Provide the [x, y] coordinate of the cell's center where the given text is located.  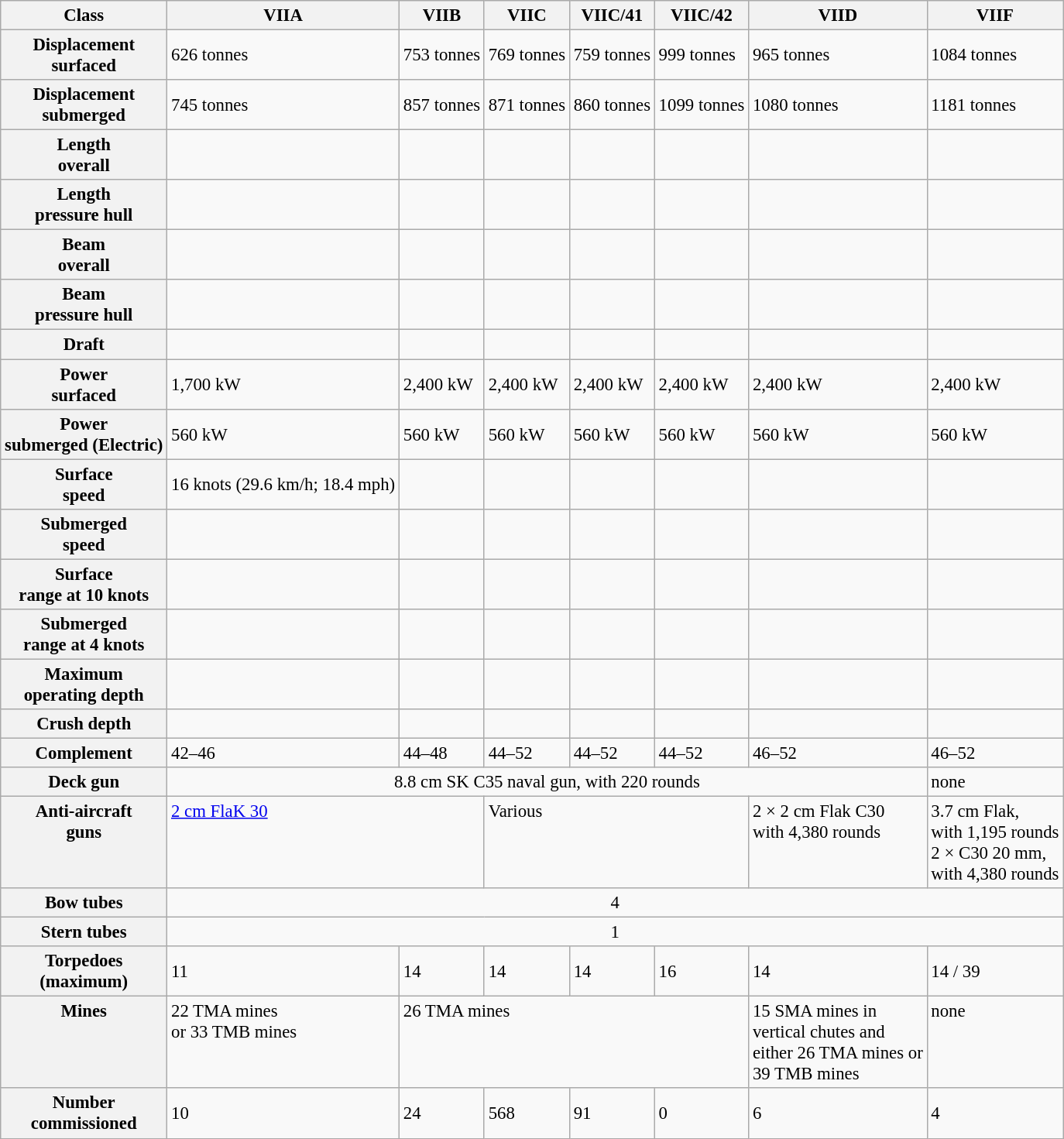
Displacement surfaced [84, 56]
Various [616, 842]
14 / 39 [995, 971]
26 TMA mines [573, 1042]
VIIC/42 [702, 15]
1,700 kW [283, 384]
871 tonnes [527, 105]
2 cm FlaK 30 [326, 842]
0 [702, 1113]
VIIF [995, 15]
42–46 [283, 753]
Length overall [84, 155]
Mines [84, 1042]
Beam pressure hull [84, 305]
Power submerged (Electric) [84, 434]
769 tonnes [527, 56]
1 [615, 932]
Anti-aircraft guns [84, 842]
1099 tonnes [702, 105]
Beam overall [84, 256]
Numbercommissioned [84, 1113]
22 TMA mines or 33 TMB mines [283, 1042]
759 tonnes [612, 56]
VIIC [527, 15]
1084 tonnes [995, 56]
Surface speed [84, 485]
Draft [84, 345]
16 [702, 971]
3.7 cm Flak,with 1,195 rounds 2 × C30 20 mm, with 4,380 rounds [995, 842]
1181 tonnes [995, 105]
Class [84, 15]
Maximum operating depth [84, 684]
1080 tonnes [838, 105]
VIIB [441, 15]
626 tonnes [283, 56]
Submerged speed [84, 534]
Torpedoes (maximum) [84, 971]
44–48 [441, 753]
753 tonnes [441, 56]
16 knots (29.6 km/h; 18.4 mph) [283, 485]
568 [527, 1113]
999 tonnes [702, 56]
Crush depth [84, 724]
15 SMA mines in vertical chutes and either 26 TMA mines or 39 TMB mines [838, 1042]
Surface range at 10 knots [84, 584]
745 tonnes [283, 105]
91 [612, 1113]
Power surfaced [84, 384]
VIID [838, 15]
Displacement submerged [84, 105]
24 [441, 1113]
8.8 cm SK C35 naval gun, with 220 rounds [547, 782]
VIIA [283, 15]
6 [838, 1113]
857 tonnes [441, 105]
860 tonnes [612, 105]
Stern tubes [84, 932]
Deck gun [84, 782]
Bow tubes [84, 903]
965 tonnes [838, 56]
Submerged range at 4 knots [84, 635]
2 × 2 cm Flak C30with 4,380 rounds [838, 842]
VIIC/41 [612, 15]
10 [283, 1113]
Complement [84, 753]
Length pressure hull [84, 204]
11 [283, 971]
